Provide the (x, y) coordinate of the cell's center where the given text is located.  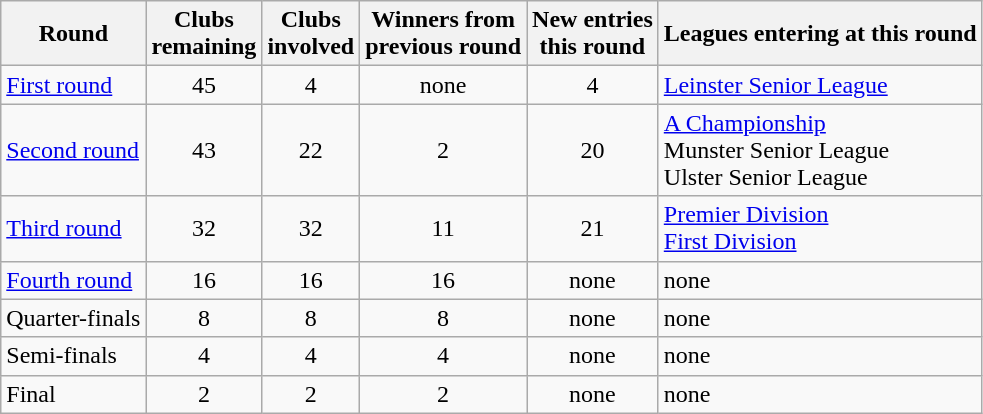
Round (74, 34)
Semi-finals (74, 356)
11 (444, 228)
Leagues entering at this round (820, 34)
21 (593, 228)
Quarter-finals (74, 318)
Final (74, 394)
Clubsremaining (204, 34)
Winners fromprevious round (444, 34)
New entriesthis round (593, 34)
Premier DivisionFirst Division (820, 228)
Third round (74, 228)
45 (204, 85)
Clubsinvolved (311, 34)
22 (311, 150)
Second round (74, 150)
20 (593, 150)
First round (74, 85)
43 (204, 150)
Fourth round (74, 280)
Leinster Senior League (820, 85)
A ChampionshipMunster Senior LeagueUlster Senior League (820, 150)
